Return the (X, Y) coordinate for the center point of the cell that contains the specified text.  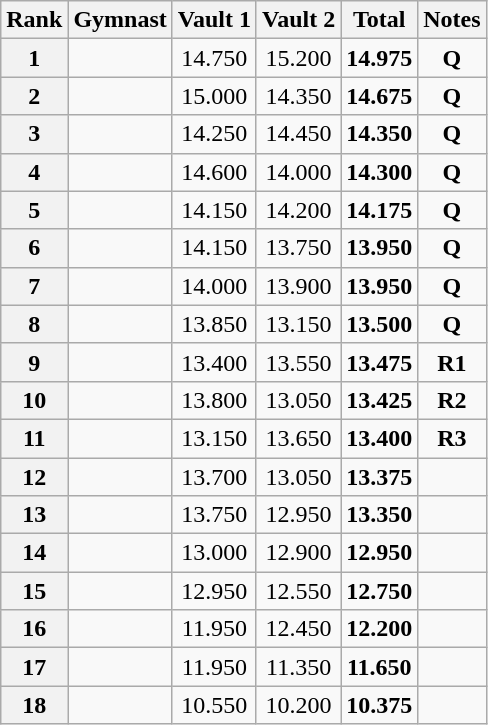
12.900 (298, 553)
10 (34, 400)
14.600 (214, 172)
4 (34, 172)
15.200 (298, 58)
16 (34, 629)
18 (34, 705)
12 (34, 477)
13.550 (298, 362)
6 (34, 248)
2 (34, 96)
10.375 (380, 705)
10.200 (298, 705)
14.675 (380, 96)
14.450 (298, 134)
Notes (452, 20)
Gymnast (120, 20)
13.375 (380, 477)
13.900 (298, 286)
R2 (452, 400)
12.200 (380, 629)
11 (34, 438)
11.350 (298, 667)
14.300 (380, 172)
5 (34, 210)
Rank (34, 20)
15 (34, 591)
R3 (452, 438)
13.425 (380, 400)
Vault 2 (298, 20)
9 (34, 362)
8 (34, 324)
3 (34, 134)
12.550 (298, 591)
14.200 (298, 210)
13.350 (380, 515)
14.250 (214, 134)
1 (34, 58)
13.800 (214, 400)
12.450 (298, 629)
13.650 (298, 438)
15.000 (214, 96)
14.975 (380, 58)
13.475 (380, 362)
Total (380, 20)
13.000 (214, 553)
11.650 (380, 667)
14 (34, 553)
17 (34, 667)
12.750 (380, 591)
Vault 1 (214, 20)
7 (34, 286)
13.500 (380, 324)
13 (34, 515)
13.700 (214, 477)
13.850 (214, 324)
10.550 (214, 705)
14.175 (380, 210)
R1 (452, 362)
14.750 (214, 58)
